Return [X, Y] of the center of cell containing provided text 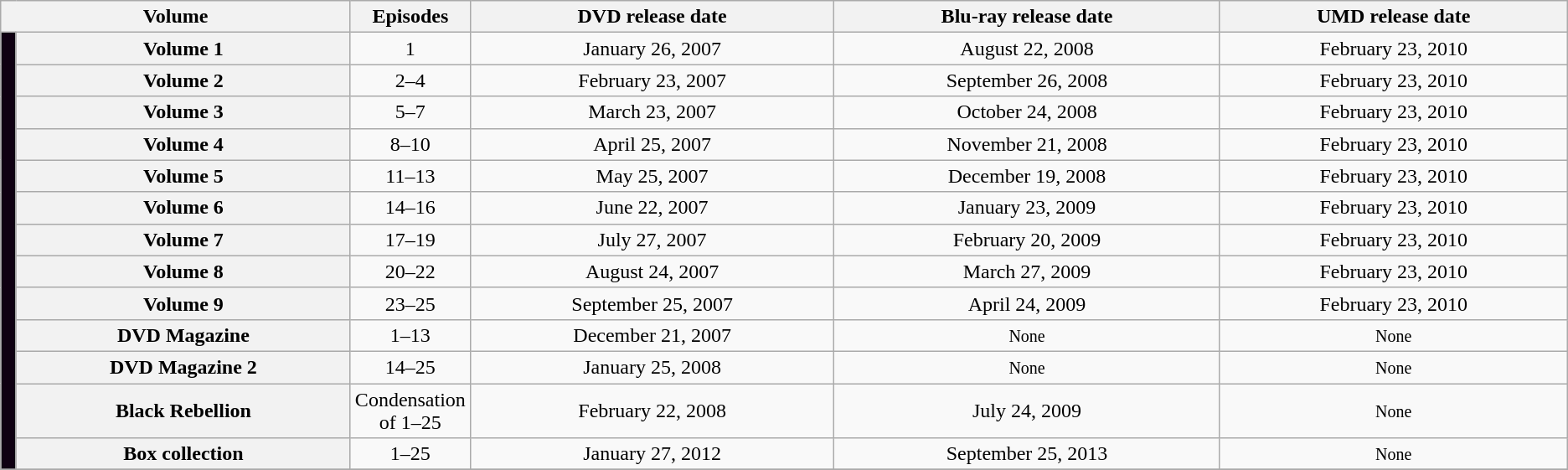
March 27, 2009 [1027, 271]
Volume 9 [183, 303]
Volume 7 [183, 240]
Volume [176, 17]
May 25, 2007 [652, 176]
Volume 6 [183, 208]
January 23, 2009 [1027, 208]
DVD Magazine [183, 335]
January 25, 2008 [652, 367]
November 21, 2008 [1027, 144]
5–7 [410, 112]
DVD release date [652, 17]
2–4 [410, 80]
July 27, 2007 [652, 240]
October 24, 2008 [1027, 112]
August 24, 2007 [652, 271]
1 [410, 49]
September 25, 2013 [1027, 454]
Volume 1 [183, 49]
September 25, 2007 [652, 303]
July 24, 2009 [1027, 411]
March 23, 2007 [652, 112]
February 23, 2007 [652, 80]
14–16 [410, 208]
Condensation of 1–25 [410, 411]
February 22, 2008 [652, 411]
December 19, 2008 [1027, 176]
Volume 8 [183, 271]
8–10 [410, 144]
1–13 [410, 335]
Box collection [183, 454]
April 25, 2007 [652, 144]
20–22 [410, 271]
23–25 [410, 303]
1–25 [410, 454]
17–19 [410, 240]
April 24, 2009 [1027, 303]
Volume 2 [183, 80]
January 26, 2007 [652, 49]
Blu-ray release date [1027, 17]
December 21, 2007 [652, 335]
Episodes [410, 17]
11–13 [410, 176]
Volume 3 [183, 112]
February 20, 2009 [1027, 240]
Volume 5 [183, 176]
August 22, 2008 [1027, 49]
Black Rebellion [183, 411]
DVD Magazine 2 [183, 367]
September 26, 2008 [1027, 80]
Volume 4 [183, 144]
14–25 [410, 367]
June 22, 2007 [652, 208]
UMD release date [1394, 17]
January 27, 2012 [652, 454]
